From the cell containing the given text, extract its center point as (X, Y) coordinate. 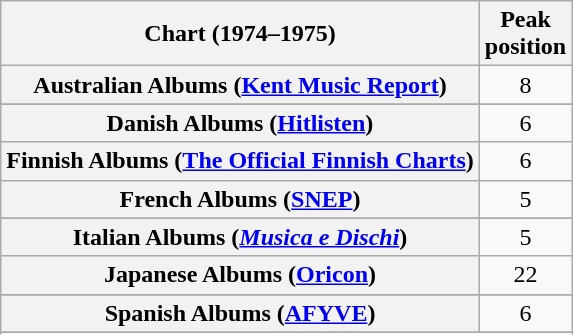
Italian Albums (Musica e Dischi) (240, 237)
Japanese Albums (Oricon) (240, 275)
8 (525, 85)
Chart (1974–1975) (240, 34)
French Albums (SNEP) (240, 199)
Peakposition (525, 34)
Danish Albums (Hitlisten) (240, 123)
Australian Albums (Kent Music Report) (240, 85)
22 (525, 275)
Spanish Albums (AFYVE) (240, 313)
Finnish Albums (The Official Finnish Charts) (240, 161)
